Provide the (X, Y) coordinate of the cell's center where the given text is located.  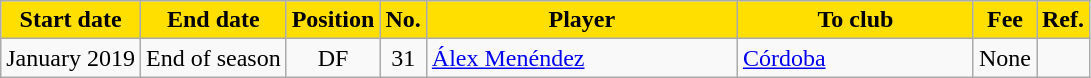
Start date (71, 20)
Player (582, 20)
January 2019 (71, 58)
None (1004, 58)
Fee (1004, 20)
End date (213, 20)
To club (855, 20)
DF (333, 58)
Córdoba (855, 58)
Álex Menéndez (582, 58)
End of season (213, 58)
31 (403, 58)
Ref. (1062, 20)
Position (333, 20)
No. (403, 20)
